Determine the [x, y] coordinate at the center of the cell enclosing the given text.  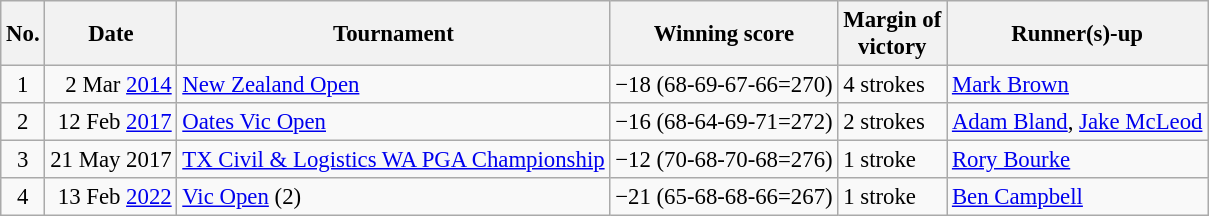
2 Mar 2014 [111, 85]
−18 (68-69-67-66=270) [724, 85]
4 [23, 197]
Mark Brown [1078, 85]
Runner(s)-up [1078, 34]
4 strokes [892, 85]
Adam Bland, Jake McLeod [1078, 122]
13 Feb 2022 [111, 197]
No. [23, 34]
Winning score [724, 34]
Rory Bourke [1078, 160]
−12 (70-68-70-68=276) [724, 160]
2 strokes [892, 122]
3 [23, 160]
21 May 2017 [111, 160]
Vic Open (2) [394, 197]
−21 (65-68-68-66=267) [724, 197]
−16 (68-64-69-71=272) [724, 122]
Oates Vic Open [394, 122]
Margin ofvictory [892, 34]
1 [23, 85]
Tournament [394, 34]
TX Civil & Logistics WA PGA Championship [394, 160]
12 Feb 2017 [111, 122]
Date [111, 34]
Ben Campbell [1078, 197]
New Zealand Open [394, 85]
2 [23, 122]
